Pinpoint the cell where the given text exists, returning its [x, y] midpoint coordinate. 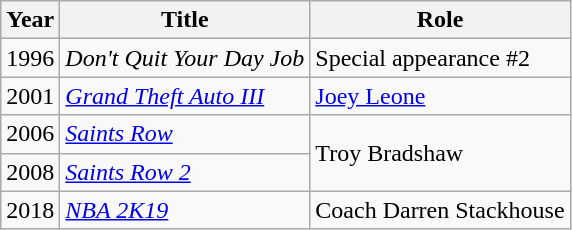
Year [30, 20]
Title [185, 20]
Special appearance #2 [440, 58]
1996 [30, 58]
2018 [30, 210]
Saints Row 2 [185, 172]
2001 [30, 96]
Coach Darren Stackhouse [440, 210]
Troy Bradshaw [440, 153]
Joey Leone [440, 96]
Don't Quit Your Day Job [185, 58]
Saints Row [185, 134]
2006 [30, 134]
NBA 2K19 [185, 210]
Grand Theft Auto III [185, 96]
2008 [30, 172]
Role [440, 20]
